Output the (X, Y) coordinate of the center of the cell containing the given text.  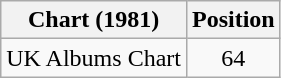
64 (233, 58)
Position (233, 20)
UK Albums Chart (94, 58)
Chart (1981) (94, 20)
